Return [x, y] of the center of cell containing provided text 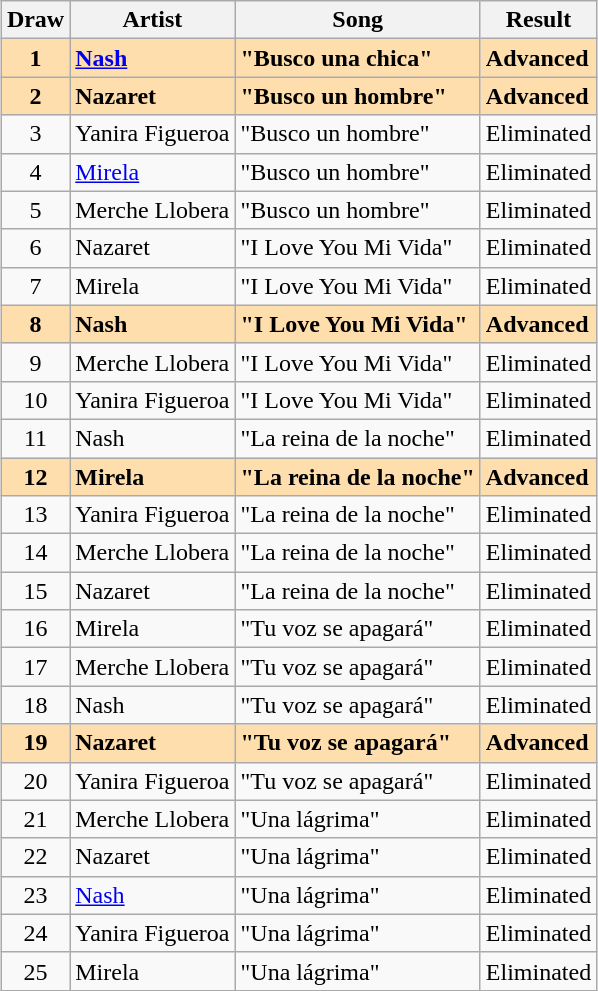
"Busco una chica" [358, 58]
17 [35, 667]
19 [35, 743]
14 [35, 553]
24 [35, 933]
22 [35, 857]
25 [35, 971]
5 [35, 210]
Result [538, 20]
11 [35, 438]
8 [35, 324]
2 [35, 96]
20 [35, 781]
Song [358, 20]
23 [35, 895]
4 [35, 172]
Draw [35, 20]
6 [35, 248]
21 [35, 819]
16 [35, 629]
3 [35, 134]
Artist [152, 20]
7 [35, 286]
10 [35, 400]
9 [35, 362]
18 [35, 705]
1 [35, 58]
12 [35, 477]
13 [35, 515]
15 [35, 591]
